Return the [x, y] coordinate for the center point of the cell that contains the specified text.  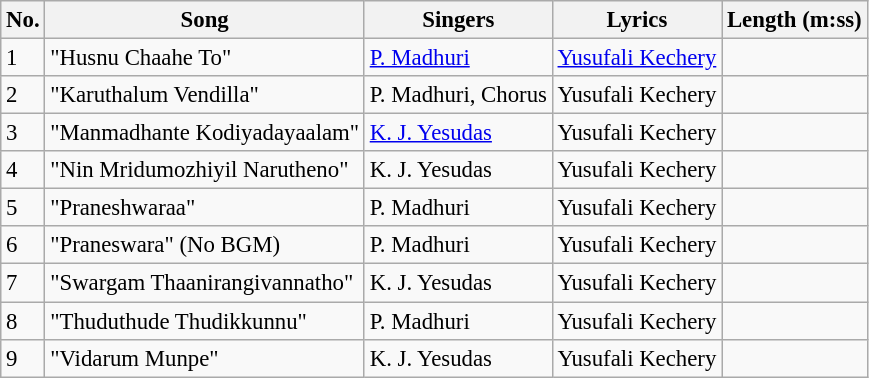
Singers [458, 20]
8 [23, 321]
No. [23, 20]
9 [23, 358]
7 [23, 283]
2 [23, 95]
1 [23, 58]
"Nin Mridumozhiyil Narutheno" [205, 170]
4 [23, 170]
5 [23, 208]
"Husnu Chaahe To" [205, 58]
"Vidarum Munpe" [205, 358]
6 [23, 245]
"Thuduthude Thudikkunnu" [205, 321]
"Swargam Thaanirangivannatho" [205, 283]
P. Madhuri, Chorus [458, 95]
Length (m:ss) [794, 20]
"Praneswara" (No BGM) [205, 245]
"Praneshwaraa" [205, 208]
Song [205, 20]
"Karuthalum Vendilla" [205, 95]
Lyrics [636, 20]
"Manmadhante Kodiyadayaalam" [205, 133]
3 [23, 133]
